Identify which cell holds the provided text, then report its [x, y] central coordinate. 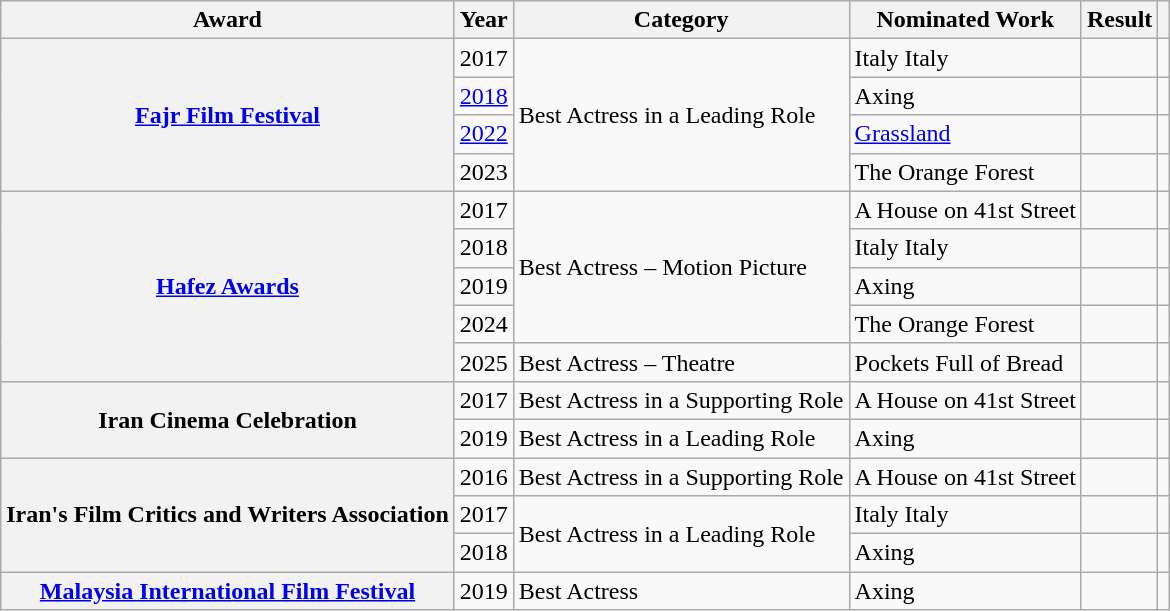
2024 [484, 324]
2025 [484, 362]
2016 [484, 477]
Best Actress – Motion Picture [681, 267]
Iran's Film Critics and Writers Association [228, 515]
Nominated Work [965, 20]
2023 [484, 172]
Year [484, 20]
Malaysia International Film Festival [228, 591]
Fajr Film Festival [228, 115]
Best Actress [681, 591]
Result [1119, 20]
Pockets Full of Bread [965, 362]
2022 [484, 134]
Hafez Awards [228, 286]
Category [681, 20]
Grassland [965, 134]
Best Actress – Theatre [681, 362]
Award [228, 20]
Iran Cinema Celebration [228, 419]
